Detect which cell encompasses the target text, then output its [x, y] center coordinate. 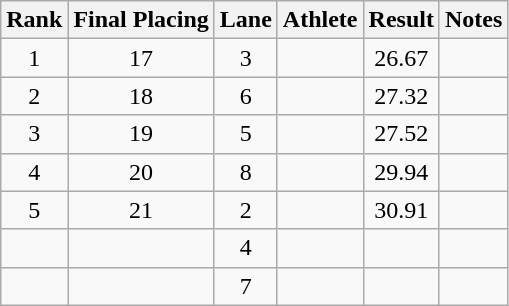
29.94 [401, 172]
7 [246, 286]
30.91 [401, 210]
26.67 [401, 58]
27.32 [401, 96]
18 [141, 96]
Rank [34, 20]
21 [141, 210]
Notes [473, 20]
1 [34, 58]
Final Placing [141, 20]
27.52 [401, 134]
17 [141, 58]
8 [246, 172]
20 [141, 172]
6 [246, 96]
19 [141, 134]
Result [401, 20]
Lane [246, 20]
Athlete [320, 20]
